Search for the cell housing the specified text and yield its [x, y] center coordinate. 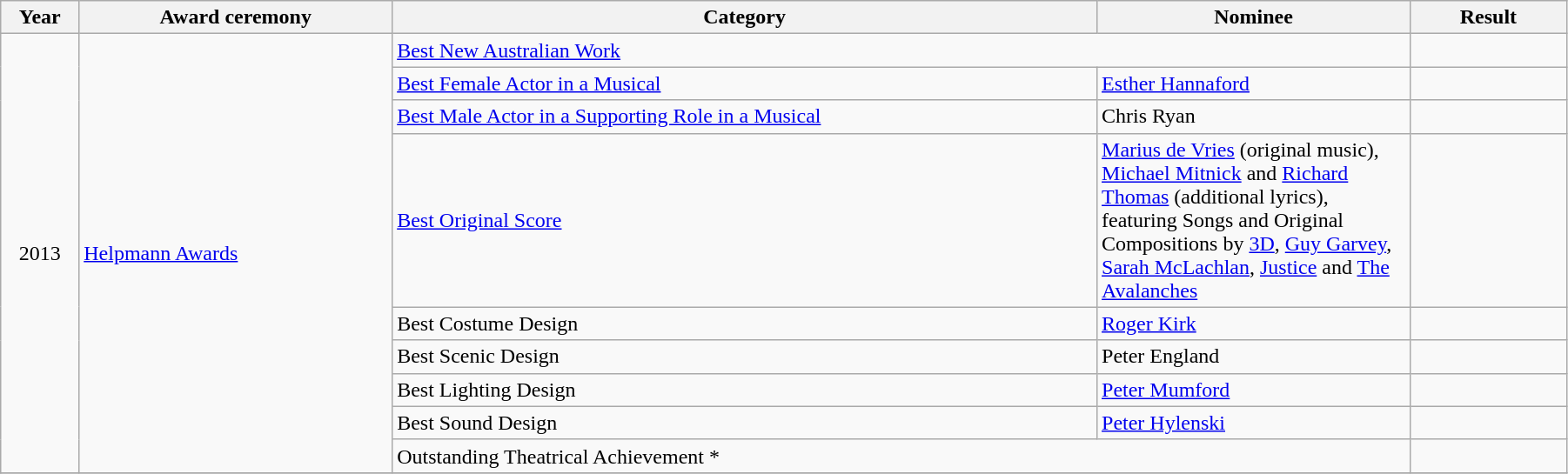
Peter Hylenski [1254, 423]
Best Female Actor in a Musical [745, 83]
Chris Ryan [1254, 117]
Award ceremony [236, 17]
Best New Australian Work [901, 50]
Best Lighting Design [745, 390]
Best Sound Design [745, 423]
Result [1488, 17]
Best Male Actor in a Supporting Role in a Musical [745, 117]
Peter Mumford [1254, 390]
Helpmann Awards [236, 254]
Nominee [1254, 17]
Best Scenic Design [745, 357]
Best Original Score [745, 220]
Peter England [1254, 357]
Roger Kirk [1254, 324]
Category [745, 17]
Year [40, 17]
2013 [40, 254]
Esther Hannaford [1254, 83]
Outstanding Theatrical Achievement * [901, 456]
Best Costume Design [745, 324]
